From the cell containing the given text, extract its center point as (X, Y) coordinate. 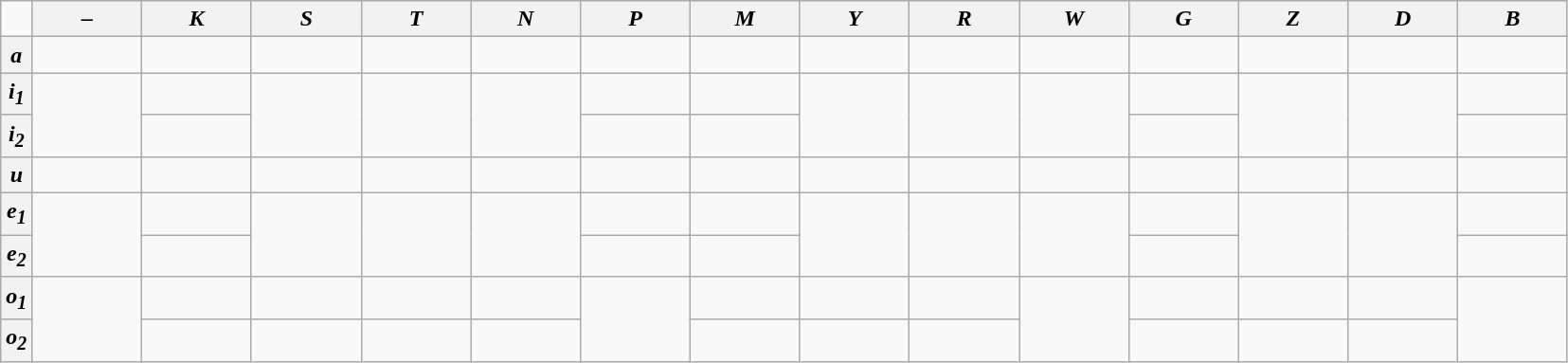
D (1403, 19)
u (17, 175)
Y (855, 19)
Z (1293, 19)
i1 (17, 94)
G (1183, 19)
o1 (17, 298)
T (416, 19)
o2 (17, 340)
W (1074, 19)
e1 (17, 214)
– (87, 19)
P (636, 19)
K (197, 19)
M (745, 19)
e2 (17, 256)
N (526, 19)
S (306, 19)
a (17, 55)
B (1513, 19)
i2 (17, 136)
R (964, 19)
